Extract the (x, y) coordinate from the center of the cell holding the provided text.  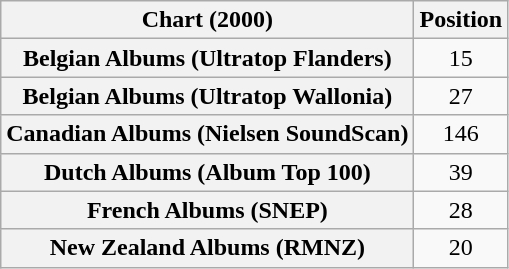
French Albums (SNEP) (208, 210)
15 (461, 58)
27 (461, 96)
New Zealand Albums (RMNZ) (208, 248)
146 (461, 134)
Chart (2000) (208, 20)
Position (461, 20)
Dutch Albums (Album Top 100) (208, 172)
Canadian Albums (Nielsen SoundScan) (208, 134)
Belgian Albums (Ultratop Flanders) (208, 58)
20 (461, 248)
39 (461, 172)
Belgian Albums (Ultratop Wallonia) (208, 96)
28 (461, 210)
